Output the [x, y] coordinate of the center of the cell containing the given text.  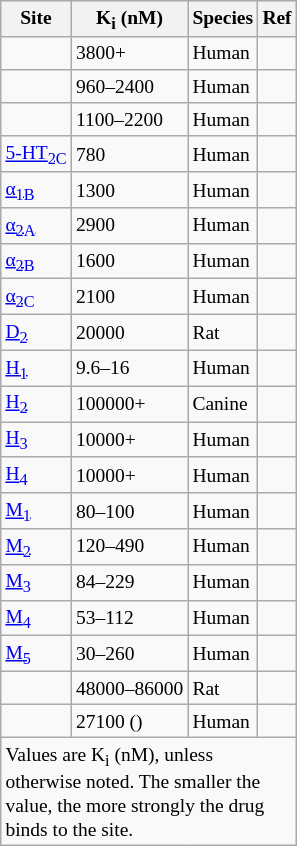
5-HT2C [36, 154]
α2C [36, 297]
Canine [223, 404]
H4 [36, 475]
48000–86000 [130, 688]
Species [223, 19]
27100 () [130, 722]
M2 [36, 547]
9.6–16 [130, 368]
53–112 [130, 618]
α2A [36, 226]
Ki (nM) [130, 19]
M5 [36, 654]
α1B [36, 190]
1300 [130, 190]
H3 [36, 440]
3800+ [130, 52]
α2B [36, 261]
M3 [36, 582]
M4 [36, 618]
Values are Ki (nM), unless otherwise noted. The smaller the value, the more strongly the drug binds to the site. [149, 792]
960–2400 [130, 86]
1600 [130, 261]
100000+ [130, 404]
H1 [36, 368]
2100 [130, 297]
1100–2200 [130, 120]
M1 [36, 511]
120–490 [130, 547]
Ref [278, 19]
D2 [36, 333]
30–260 [130, 654]
780 [130, 154]
2900 [130, 226]
20000 [130, 333]
84–229 [130, 582]
80–100 [130, 511]
H2 [36, 404]
Site [36, 19]
